Scan for the cell matching the given text and deliver its (x, y) coordinate at center. 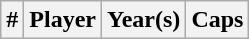
# (12, 20)
Year(s) (144, 20)
Caps (218, 20)
Player (63, 20)
